Find where the given text appears and provide that cell's center as (x, y) coordinate. 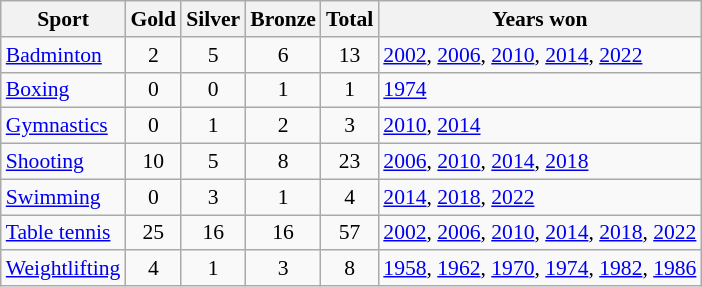
Total (350, 19)
2006, 2010, 2014, 2018 (540, 162)
6 (283, 55)
2010, 2014 (540, 126)
1958, 1962, 1970, 1974, 1982, 1986 (540, 269)
Swimming (64, 197)
Boxing (64, 90)
2002, 2006, 2010, 2014, 2022 (540, 55)
Gold (153, 19)
2014, 2018, 2022 (540, 197)
25 (153, 233)
13 (350, 55)
Table tennis (64, 233)
10 (153, 162)
Badminton (64, 55)
57 (350, 233)
Sport (64, 19)
Weightlifting (64, 269)
23 (350, 162)
2002, 2006, 2010, 2014, 2018, 2022 (540, 233)
1974 (540, 90)
Silver (213, 19)
Shooting (64, 162)
Years won (540, 19)
Bronze (283, 19)
Gymnastics (64, 126)
